Determine the (x, y) coordinate at the center of the cell enclosing the given text.  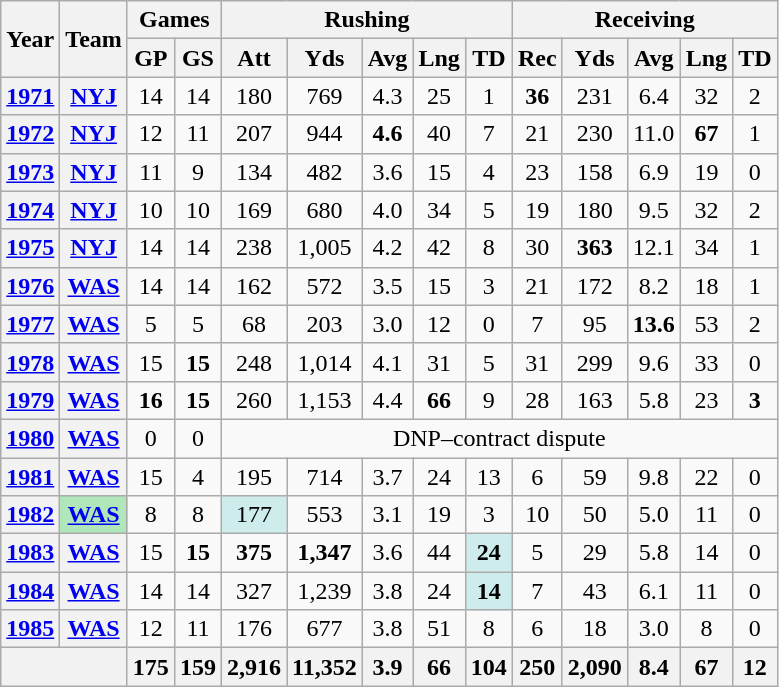
6.1 (654, 591)
53 (706, 324)
68 (254, 324)
Rec (537, 58)
2,916 (254, 667)
553 (325, 515)
40 (439, 134)
28 (537, 400)
680 (325, 210)
1982 (30, 515)
1971 (30, 96)
231 (594, 96)
9.5 (654, 210)
11.0 (654, 134)
DNP–contract dispute (499, 438)
159 (198, 667)
944 (325, 134)
250 (537, 667)
158 (594, 172)
4.4 (388, 400)
Att (254, 58)
13.6 (654, 324)
207 (254, 134)
1984 (30, 591)
43 (594, 591)
1,239 (325, 591)
5.0 (654, 515)
248 (254, 362)
238 (254, 248)
3.1 (388, 515)
Rushing (366, 20)
195 (254, 477)
59 (594, 477)
11,352 (325, 667)
33 (706, 362)
1,153 (325, 400)
177 (254, 515)
104 (488, 667)
1972 (30, 134)
3.5 (388, 286)
3.9 (388, 667)
6.9 (654, 172)
GS (198, 58)
1,347 (325, 553)
4.6 (388, 134)
299 (594, 362)
42 (439, 248)
36 (537, 96)
29 (594, 553)
4.1 (388, 362)
Games (174, 20)
363 (594, 248)
8.4 (654, 667)
4.0 (388, 210)
203 (325, 324)
1974 (30, 210)
12.1 (654, 248)
4.2 (388, 248)
1976 (30, 286)
572 (325, 286)
230 (594, 134)
482 (325, 172)
134 (254, 172)
169 (254, 210)
16 (150, 400)
9.6 (654, 362)
1975 (30, 248)
162 (254, 286)
1978 (30, 362)
Year (30, 39)
1980 (30, 438)
260 (254, 400)
13 (488, 477)
1983 (30, 553)
51 (439, 629)
1,014 (325, 362)
1985 (30, 629)
172 (594, 286)
Team (94, 39)
GP (150, 58)
1973 (30, 172)
3.7 (388, 477)
Receiving (644, 20)
95 (594, 324)
4.3 (388, 96)
769 (325, 96)
44 (439, 553)
677 (325, 629)
1977 (30, 324)
714 (325, 477)
22 (706, 477)
25 (439, 96)
9.8 (654, 477)
176 (254, 629)
327 (254, 591)
50 (594, 515)
6.4 (654, 96)
175 (150, 667)
30 (537, 248)
1,005 (325, 248)
8.2 (654, 286)
1981 (30, 477)
375 (254, 553)
163 (594, 400)
2,090 (594, 667)
1979 (30, 400)
